Determine the (X, Y) coordinate at the center of the cell enclosing the given text.  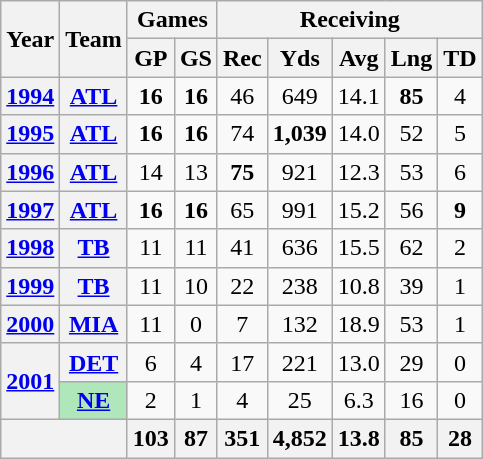
Year (30, 39)
1999 (30, 286)
Team (94, 39)
6.3 (358, 400)
10 (196, 286)
52 (411, 134)
238 (300, 286)
56 (411, 210)
TD (460, 58)
GP (150, 58)
13.8 (358, 438)
1996 (30, 172)
103 (150, 438)
10.8 (358, 286)
649 (300, 96)
46 (242, 96)
Yds (300, 58)
15.5 (358, 248)
1998 (30, 248)
9 (460, 210)
991 (300, 210)
MIA (94, 324)
DET (94, 362)
5 (460, 134)
132 (300, 324)
17 (242, 362)
14.0 (358, 134)
41 (242, 248)
221 (300, 362)
921 (300, 172)
29 (411, 362)
14 (150, 172)
12.3 (358, 172)
13 (196, 172)
Rec (242, 58)
1994 (30, 96)
7 (242, 324)
13.0 (358, 362)
Lng (411, 58)
Games (172, 20)
4,852 (300, 438)
14.1 (358, 96)
74 (242, 134)
28 (460, 438)
75 (242, 172)
18.9 (358, 324)
2000 (30, 324)
1995 (30, 134)
15.2 (358, 210)
1997 (30, 210)
1,039 (300, 134)
2001 (30, 381)
39 (411, 286)
Avg (358, 58)
62 (411, 248)
Receiving (350, 20)
22 (242, 286)
636 (300, 248)
65 (242, 210)
NE (94, 400)
351 (242, 438)
25 (300, 400)
87 (196, 438)
GS (196, 58)
